For the text-containing cell, return its midpoint in [X, Y] coordinate format. 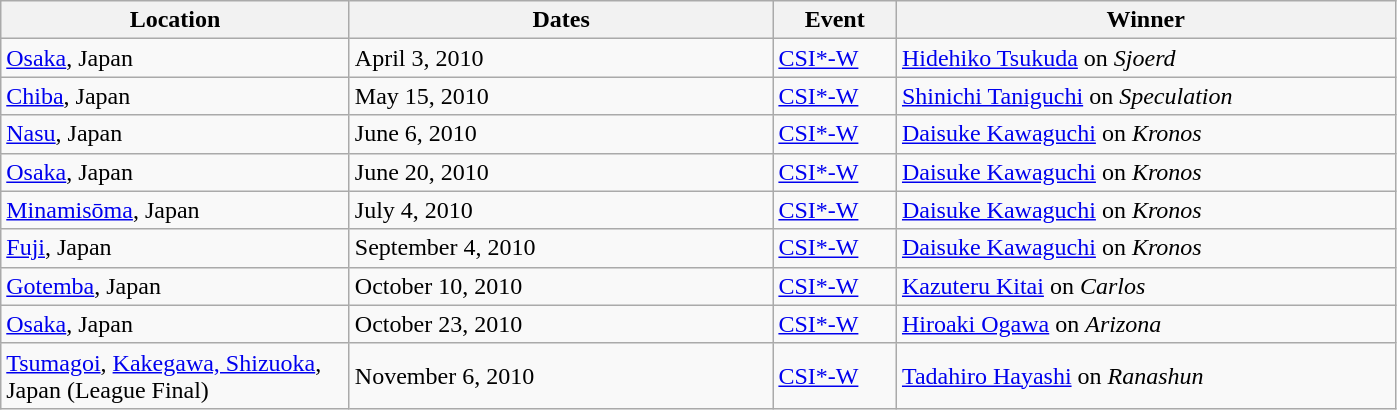
Hidehiko Tsukuda on Sjoerd [1146, 58]
Fuji, Japan [176, 248]
November 6, 2010 [561, 376]
Event [835, 20]
Shinichi Taniguchi on Speculation [1146, 96]
October 10, 2010 [561, 286]
Tsumagoi, Kakegawa, Shizuoka, Japan (League Final) [176, 376]
Location [176, 20]
Winner [1146, 20]
Chiba, Japan [176, 96]
Minamisōma, Japan [176, 210]
April 3, 2010 [561, 58]
Kazuteru Kitai on Carlos [1146, 286]
Dates [561, 20]
Hiroaki Ogawa on Arizona [1146, 324]
October 23, 2010 [561, 324]
September 4, 2010 [561, 248]
July 4, 2010 [561, 210]
Nasu, Japan [176, 134]
Gotemba, Japan [176, 286]
June 20, 2010 [561, 172]
Tadahiro Hayashi on Ranashun [1146, 376]
June 6, 2010 [561, 134]
May 15, 2010 [561, 96]
